Search for the cell housing the specified text and yield its [X, Y] center coordinate. 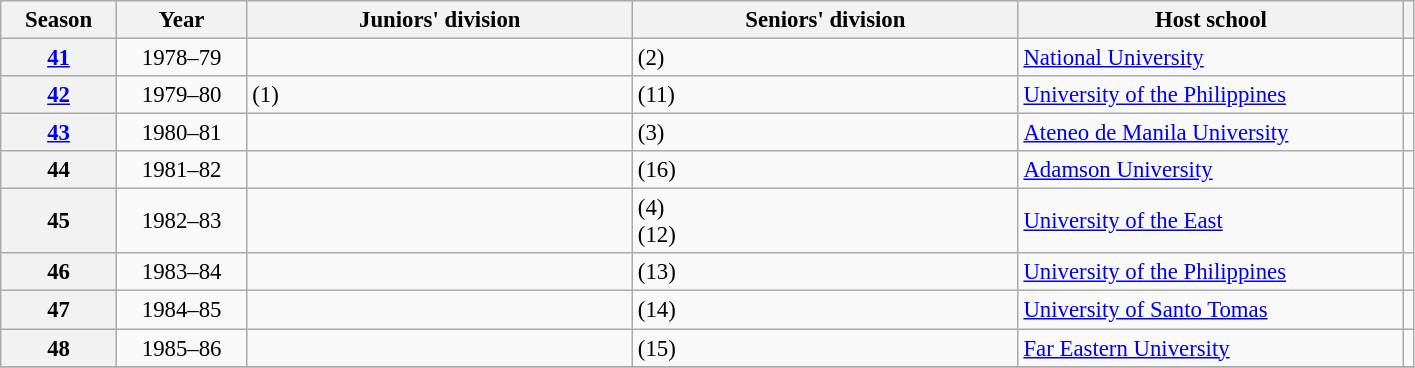
National University [1211, 58]
41 [59, 58]
(16) [826, 170]
(11) [826, 95]
Seniors' division [826, 20]
(14) [826, 310]
Juniors' division [440, 20]
Year [182, 20]
1981–82 [182, 170]
Far Eastern University [1211, 348]
University of Santo Tomas [1211, 310]
44 [59, 170]
1984–85 [182, 310]
(1) [440, 95]
48 [59, 348]
Adamson University [1211, 170]
1985–86 [182, 348]
45 [59, 222]
(3) [826, 133]
46 [59, 273]
(4) (12) [826, 222]
Ateneo de Manila University [1211, 133]
(2) [826, 58]
University of the East [1211, 222]
(13) [826, 273]
1983–84 [182, 273]
Host school [1211, 20]
(15) [826, 348]
1978–79 [182, 58]
Season [59, 20]
1980–81 [182, 133]
43 [59, 133]
42 [59, 95]
1982–83 [182, 222]
47 [59, 310]
1979–80 [182, 95]
